Find where the given text appears and provide that cell's center as [X, Y] coordinate. 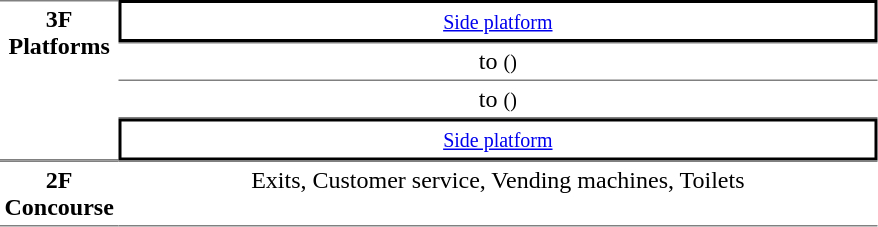
3FPlatforms [59, 80]
Exits, Customer service, Vending machines, Toilets [498, 193]
2FConcourse [59, 193]
